Determine the [X, Y] coordinate at the center of the cell enclosing the given text.  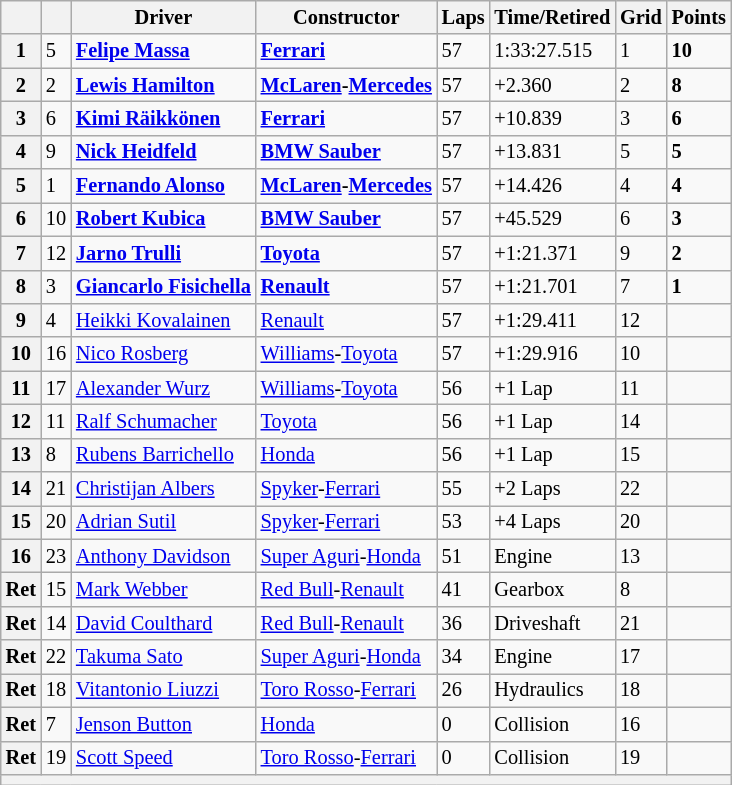
+1:21.701 [552, 287]
41 [464, 589]
Adrian Sutil [164, 522]
Grid [641, 17]
Heikki Kovalainen [164, 320]
+13.831 [552, 152]
Robert Kubica [164, 219]
34 [464, 657]
+45.529 [552, 219]
Laps [464, 17]
+1:29.916 [552, 354]
Hydraulics [552, 690]
Ralf Schumacher [164, 421]
Constructor [346, 17]
36 [464, 623]
+4 Laps [552, 522]
1:33:27.515 [552, 51]
Time/Retired [552, 17]
Rubens Barrichello [164, 455]
Points [699, 17]
Driver [164, 17]
26 [464, 690]
+2.360 [552, 85]
+10.839 [552, 118]
Gearbox [552, 589]
+2 Laps [552, 489]
Kimi Räikkönen [164, 118]
Scott Speed [164, 758]
Alexander Wurz [164, 388]
Fernando Alonso [164, 186]
Nico Rosberg [164, 354]
Mark Webber [164, 589]
Jarno Trulli [164, 253]
Vitantonio Liuzzi [164, 690]
Driveshaft [552, 623]
53 [464, 522]
Lewis Hamilton [164, 85]
23 [56, 556]
+1:21.371 [552, 253]
Jenson Button [164, 724]
Nick Heidfeld [164, 152]
55 [464, 489]
David Coulthard [164, 623]
+14.426 [552, 186]
+1:29.411 [552, 320]
Anthony Davidson [164, 556]
Giancarlo Fisichella [164, 287]
51 [464, 556]
Felipe Massa [164, 51]
Christijan Albers [164, 489]
Takuma Sato [164, 657]
